Capture the cell that displays the provided text and extract its [x, y] central coordinate. 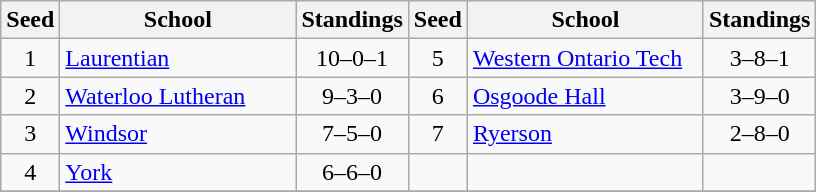
2 [30, 96]
10–0–1 [352, 58]
3 [30, 134]
3–8–1 [759, 58]
2–8–0 [759, 134]
3–9–0 [759, 96]
Waterloo Lutheran [178, 96]
7 [438, 134]
6 [438, 96]
Ryerson [585, 134]
4 [30, 172]
Osgoode Hall [585, 96]
7–5–0 [352, 134]
Western Ontario Tech [585, 58]
9–3–0 [352, 96]
Windsor [178, 134]
1 [30, 58]
6–6–0 [352, 172]
Laurentian [178, 58]
York [178, 172]
5 [438, 58]
